Find where the given text appears and provide that cell's center as (X, Y) coordinate. 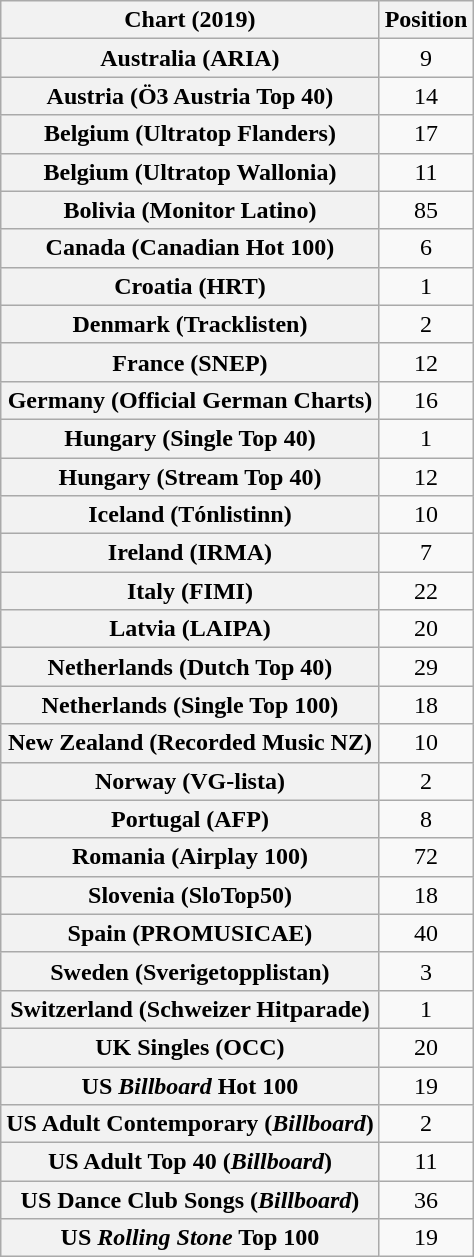
85 (426, 210)
8 (426, 819)
Chart (2019) (190, 20)
US Adult Top 40 (Billboard) (190, 1162)
Latvia (LAIPA) (190, 629)
US Dance Club Songs (Billboard) (190, 1200)
3 (426, 971)
Norway (VG-lista) (190, 781)
Switzerland (Schweizer Hitparade) (190, 1009)
Portugal (AFP) (190, 819)
Australia (ARIA) (190, 58)
US Adult Contemporary (Billboard) (190, 1124)
Italy (FIMI) (190, 591)
6 (426, 248)
14 (426, 96)
Croatia (HRT) (190, 286)
Spain (PROMUSICAE) (190, 933)
40 (426, 933)
Austria (Ö3 Austria Top 40) (190, 96)
Romania (Airplay 100) (190, 857)
29 (426, 667)
Belgium (Ultratop Flanders) (190, 134)
Denmark (Tracklisten) (190, 324)
Belgium (Ultratop Wallonia) (190, 172)
Bolivia (Monitor Latino) (190, 210)
Hungary (Stream Top 40) (190, 477)
22 (426, 591)
France (SNEP) (190, 362)
Ireland (IRMA) (190, 553)
Sweden (Sverigetopplistan) (190, 971)
9 (426, 58)
Netherlands (Single Top 100) (190, 705)
UK Singles (OCC) (190, 1047)
Slovenia (SloTop50) (190, 895)
7 (426, 553)
36 (426, 1200)
72 (426, 857)
Netherlands (Dutch Top 40) (190, 667)
Iceland (Tónlistinn) (190, 515)
US Rolling Stone Top 100 (190, 1238)
16 (426, 400)
Canada (Canadian Hot 100) (190, 248)
Hungary (Single Top 40) (190, 438)
Position (426, 20)
17 (426, 134)
Germany (Official German Charts) (190, 400)
US Billboard Hot 100 (190, 1085)
New Zealand (Recorded Music NZ) (190, 743)
